Return the [x, y] coordinate for the center point of the cell that contains the specified text.  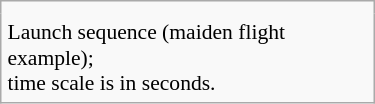
Launch sequence (maiden flight example);time scale is in seconds. [188, 58]
